Pinpoint the cell where the given text exists, returning its (x, y) midpoint coordinate. 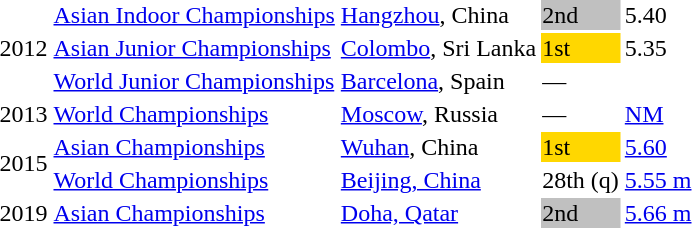
Hangzhou, China (438, 15)
Colombo, Sri Lanka (438, 48)
Asian Junior Championships (194, 48)
Asian Indoor Championships (194, 15)
Doha, Qatar (438, 213)
Moscow, Russia (438, 114)
World Junior Championships (194, 81)
Beijing, China (438, 180)
28th (q) (581, 180)
Wuhan, China (438, 147)
Barcelona, Spain (438, 81)
